Output the (x, y) coordinate of the center of the cell containing the given text.  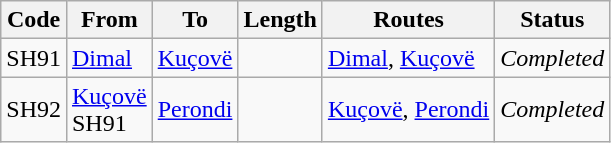
Dimal (109, 58)
Kuçovë, Perondi (408, 110)
Length (280, 20)
From (109, 20)
Routes (408, 20)
Perondi (195, 110)
SH92 (34, 110)
SH91 (34, 58)
KuçovëSH91 (109, 110)
Dimal, Kuçovë (408, 58)
To (195, 20)
Kuçovë (195, 58)
Status (552, 20)
Code (34, 20)
